For the text-containing cell, return its midpoint in (X, Y) coordinate format. 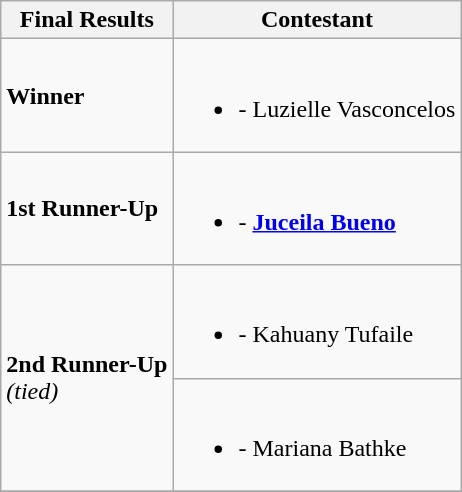
1st Runner-Up (87, 208)
Contestant (317, 20)
Winner (87, 96)
- Luzielle Vasconcelos (317, 96)
2nd Runner-Up(tied) (87, 378)
- Kahuany Tufaile (317, 322)
Final Results (87, 20)
- Mariana Bathke (317, 434)
- Juceila Bueno (317, 208)
